For the text-containing cell, return its midpoint in (X, Y) coordinate format. 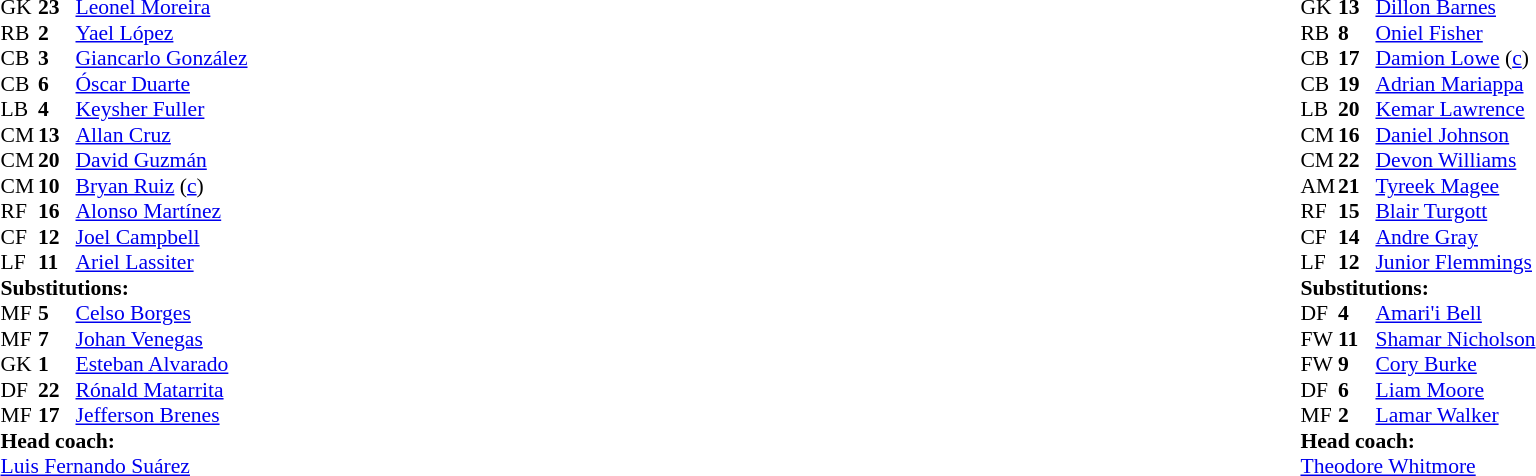
Joel Campbell (162, 237)
AM (1319, 186)
1 (57, 365)
19 (1357, 84)
Oniel Fisher (1455, 33)
Allan Cruz (162, 135)
David Guzmán (162, 161)
Daniel Johnson (1455, 135)
Devon Williams (1455, 161)
Celso Borges (162, 313)
Tyreek Magee (1455, 186)
Ariel Lassiter (162, 263)
Bryan Ruiz (c) (162, 186)
Amari'i Bell (1455, 313)
Andre Gray (1455, 237)
3 (57, 59)
Blair Turgott (1455, 211)
Jefferson Brenes (162, 415)
Esteban Alvarado (162, 365)
Lamar Walker (1455, 415)
Damion Lowe (c) (1455, 59)
10 (57, 186)
Óscar Duarte (162, 84)
21 (1357, 186)
5 (57, 313)
Kemar Lawrence (1455, 109)
Yael López (162, 33)
Johan Venegas (162, 339)
Giancarlo González (162, 59)
Junior Flemmings (1455, 263)
7 (57, 339)
Keysher Fuller (162, 109)
14 (1357, 237)
8 (1357, 33)
Shamar Nicholson (1455, 339)
13 (57, 135)
Rónald Matarrita (162, 390)
GK (19, 365)
Liam Moore (1455, 390)
Adrian Mariappa (1455, 84)
9 (1357, 365)
Alonso Martínez (162, 211)
Cory Burke (1455, 365)
15 (1357, 211)
